Provide the (x, y) coordinate of the cell's center where the given text is located.  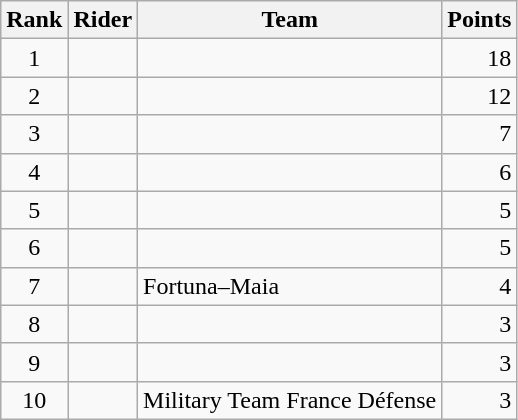
10 (34, 400)
Rider (103, 20)
Military Team France Défense (290, 400)
Points (480, 20)
2 (34, 96)
9 (34, 362)
1 (34, 58)
8 (34, 324)
Fortuna–Maia (290, 286)
Team (290, 20)
12 (480, 96)
18 (480, 58)
Rank (34, 20)
